Detect which cell encompasses the target text, then output its [x, y] center coordinate. 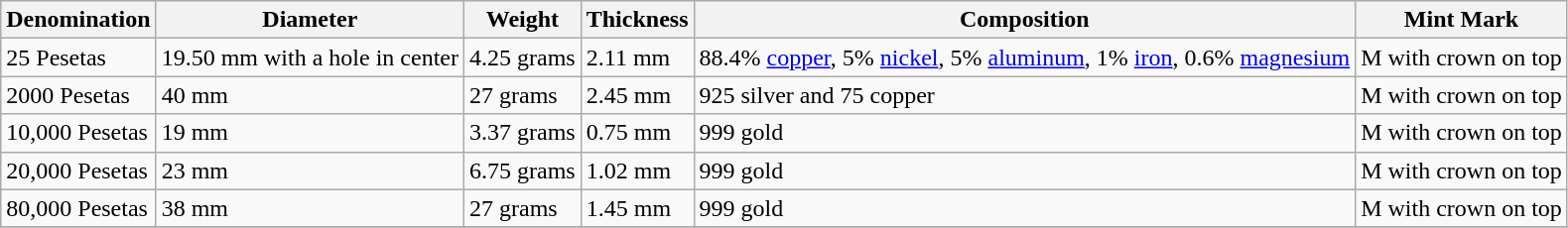
25 Pesetas [78, 57]
2.11 mm [637, 57]
20,000 Pesetas [78, 171]
10,000 Pesetas [78, 133]
23 mm [310, 171]
2.45 mm [637, 95]
2000 Pesetas [78, 95]
Composition [1024, 20]
3.37 grams [523, 133]
19 mm [310, 133]
19.50 mm with a hole in center [310, 57]
Thickness [637, 20]
4.25 grams [523, 57]
Mint Mark [1462, 20]
0.75 mm [637, 133]
Denomination [78, 20]
80,000 Pesetas [78, 208]
1.02 mm [637, 171]
40 mm [310, 95]
38 mm [310, 208]
Weight [523, 20]
Diameter [310, 20]
88.4% copper, 5% nickel, 5% aluminum, 1% iron, 0.6% magnesium [1024, 57]
925 silver and 75 copper [1024, 95]
1.45 mm [637, 208]
6.75 grams [523, 171]
